Return [x, y] of the center of cell containing provided text 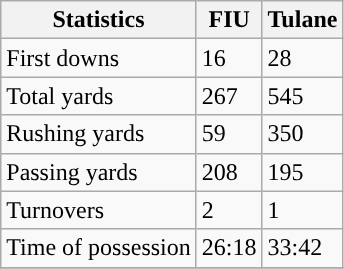
2 [229, 210]
350 [302, 134]
28 [302, 58]
1 [302, 210]
208 [229, 172]
Total yards [99, 96]
First downs [99, 58]
545 [302, 96]
Turnovers [99, 210]
Time of possession [99, 248]
33:42 [302, 248]
Statistics [99, 20]
195 [302, 172]
26:18 [229, 248]
16 [229, 58]
59 [229, 134]
Passing yards [99, 172]
Rushing yards [99, 134]
267 [229, 96]
Tulane [302, 20]
FIU [229, 20]
